Output the [X, Y] coordinate of the center of the cell containing the given text.  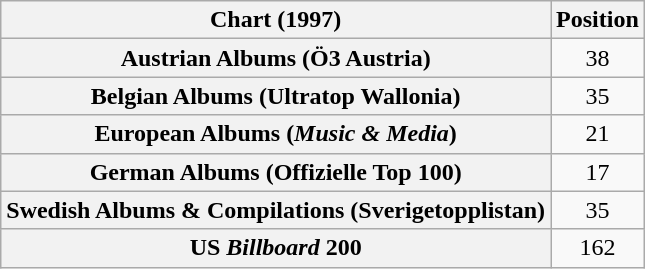
Position [598, 20]
German Albums (Offizielle Top 100) [276, 172]
Swedish Albums & Compilations (Sverigetopplistan) [276, 210]
21 [598, 134]
Austrian Albums (Ö3 Austria) [276, 58]
Belgian Albums (Ultratop Wallonia) [276, 96]
38 [598, 58]
162 [598, 248]
US Billboard 200 [276, 248]
Chart (1997) [276, 20]
17 [598, 172]
European Albums (Music & Media) [276, 134]
